Return (x, y) of the center of cell containing provided text 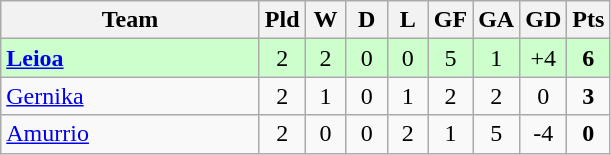
D (366, 20)
Gernika (130, 96)
GF (450, 20)
Pts (588, 20)
L (408, 20)
Pld (282, 20)
+4 (544, 58)
6 (588, 58)
-4 (544, 134)
3 (588, 96)
Leioa (130, 58)
Amurrio (130, 134)
GD (544, 20)
Team (130, 20)
GA (496, 20)
W (326, 20)
